Scan for the cell matching the given text and deliver its [x, y] coordinate at center. 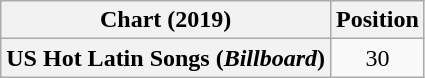
Chart (2019) [166, 20]
Position [378, 20]
US Hot Latin Songs (Billboard) [166, 58]
30 [378, 58]
